Return the (X, Y) coordinate for the center point of the cell that contains the specified text.  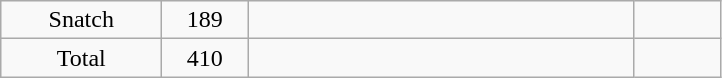
Total (82, 58)
189 (205, 20)
410 (205, 58)
Snatch (82, 20)
